Locate the cell with the specified text and output its [X, Y] center coordinate. 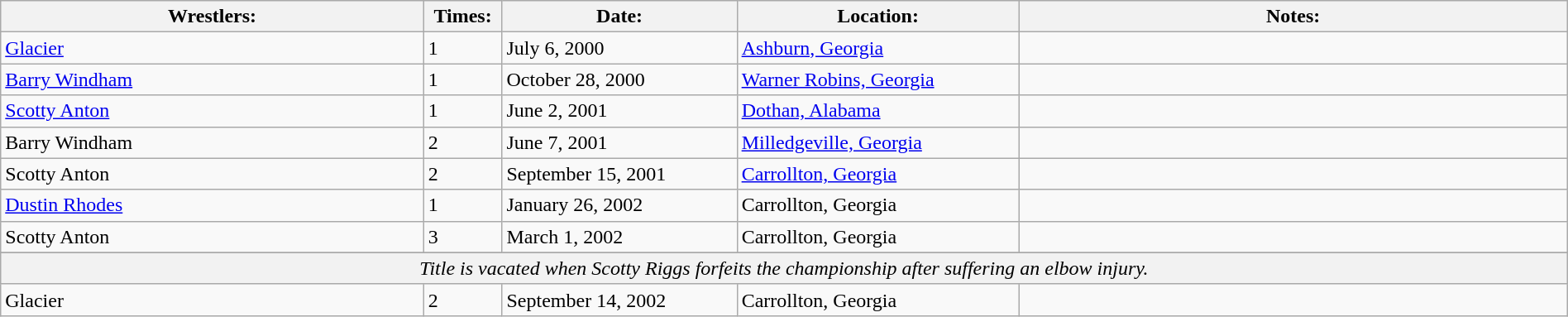
3 [463, 237]
September 14, 2002 [619, 300]
January 26, 2002 [619, 205]
Warner Robins, Georgia [878, 79]
Wrestlers: [213, 17]
Times: [463, 17]
October 28, 2000 [619, 79]
July 6, 2000 [619, 48]
Dothan, Alabama [878, 111]
Title is vacated when Scotty Riggs forfeits the championship after suffering an elbow injury. [784, 268]
June 7, 2001 [619, 142]
Ashburn, Georgia [878, 48]
Notes: [1293, 17]
Dustin Rhodes [213, 205]
Milledgeville, Georgia [878, 142]
Date: [619, 17]
March 1, 2002 [619, 237]
June 2, 2001 [619, 111]
September 15, 2001 [619, 174]
Location: [878, 17]
